Scan for the cell matching the given text and deliver its (X, Y) coordinate at center. 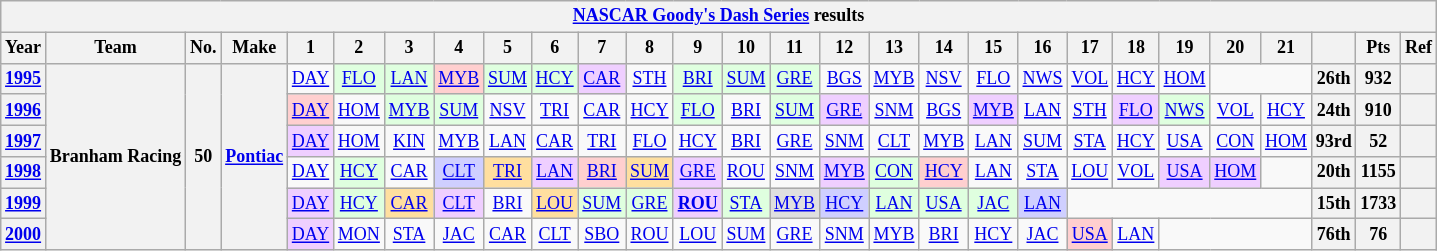
15th (1334, 204)
21 (1286, 48)
12 (844, 48)
MON (360, 234)
1995 (24, 78)
KIN (409, 140)
20 (1236, 48)
16 (1042, 48)
15 (993, 48)
Pontiac (254, 156)
14 (944, 48)
1997 (24, 140)
11 (795, 48)
1733 (1378, 204)
20th (1334, 172)
910 (1378, 110)
Make (254, 48)
Branham Racing (115, 156)
Year (24, 48)
26th (1334, 78)
2000 (24, 234)
1998 (24, 172)
1 (310, 48)
Team (115, 48)
NASCAR Goody's Dash Series results (719, 16)
93rd (1334, 140)
52 (1378, 140)
3 (409, 48)
SBO (602, 234)
932 (1378, 78)
10 (746, 48)
9 (698, 48)
7 (602, 48)
Pts (1378, 48)
17 (1090, 48)
50 (204, 156)
13 (894, 48)
8 (650, 48)
18 (1136, 48)
Ref (1419, 48)
4 (459, 48)
1155 (1378, 172)
1996 (24, 110)
76th (1334, 234)
5 (508, 48)
No. (204, 48)
76 (1378, 234)
19 (1184, 48)
1999 (24, 204)
6 (554, 48)
24th (1334, 110)
2 (360, 48)
